Detect which cell encompasses the target text, then output its (x, y) center coordinate. 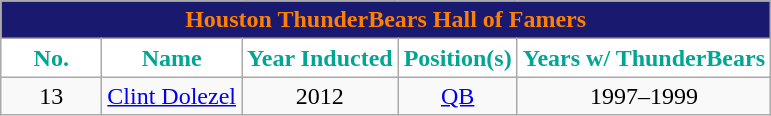
Position(s) (458, 58)
No. (52, 58)
Houston ThunderBears Hall of Famers (386, 20)
2012 (320, 96)
Year Inducted (320, 58)
13 (52, 96)
Name (172, 58)
Clint Dolezel (172, 96)
QB (458, 96)
Years w/ ThunderBears (644, 58)
1997–1999 (644, 96)
